Scan for the cell matching the given text and deliver its (x, y) coordinate at center. 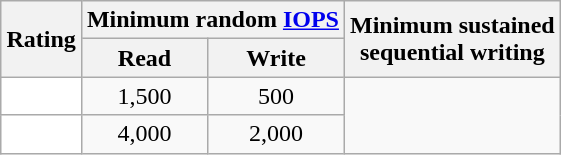
500 (276, 96)
Rating (41, 39)
Minimum random IOPS (212, 20)
Write (276, 58)
4,000 (144, 134)
1,500 (144, 96)
Read (144, 58)
2,000 (276, 134)
Minimum sustainedsequential writing (452, 39)
